From the cell containing the given text, extract its center point as (x, y) coordinate. 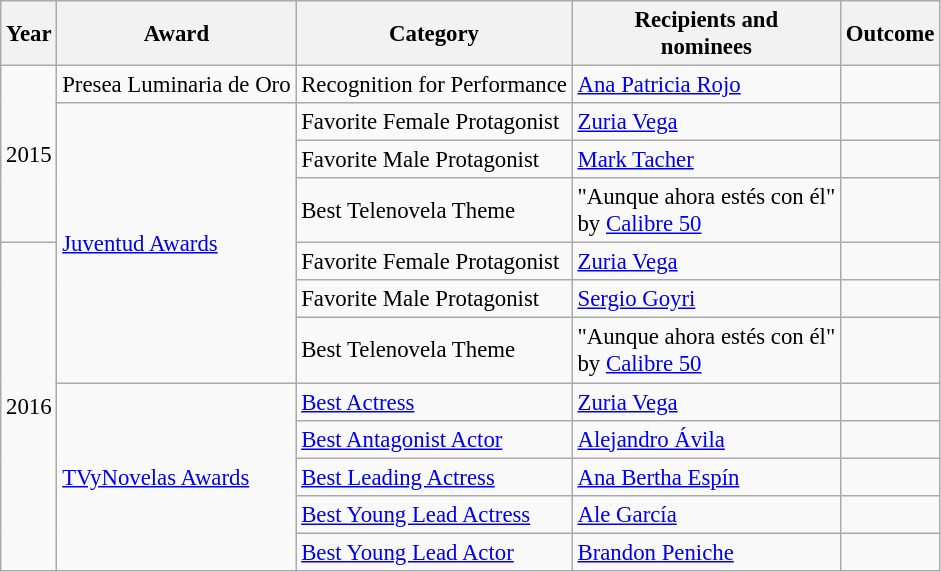
2015 (29, 154)
Best Young Lead Actor (434, 552)
Recognition for Performance (434, 85)
Year (29, 34)
Ale García (706, 514)
Best Antagonist Actor (434, 439)
Alejandro Ávila (706, 439)
Outcome (890, 34)
Ana Patricia Rojo (706, 85)
Mark Tacher (706, 160)
Presea Luminaria de Oro (176, 85)
Best Actress (434, 402)
TVyNovelas Awards (176, 477)
Award (176, 34)
Best Leading Actress (434, 477)
Category (434, 34)
Sergio Goyri (706, 299)
Recipients andnominees (706, 34)
2016 (29, 407)
Juventud Awards (176, 243)
Best Young Lead Actress (434, 514)
Ana Bertha Espín (706, 477)
Brandon Peniche (706, 552)
